Detect which cell encompasses the target text, then output its [X, Y] center coordinate. 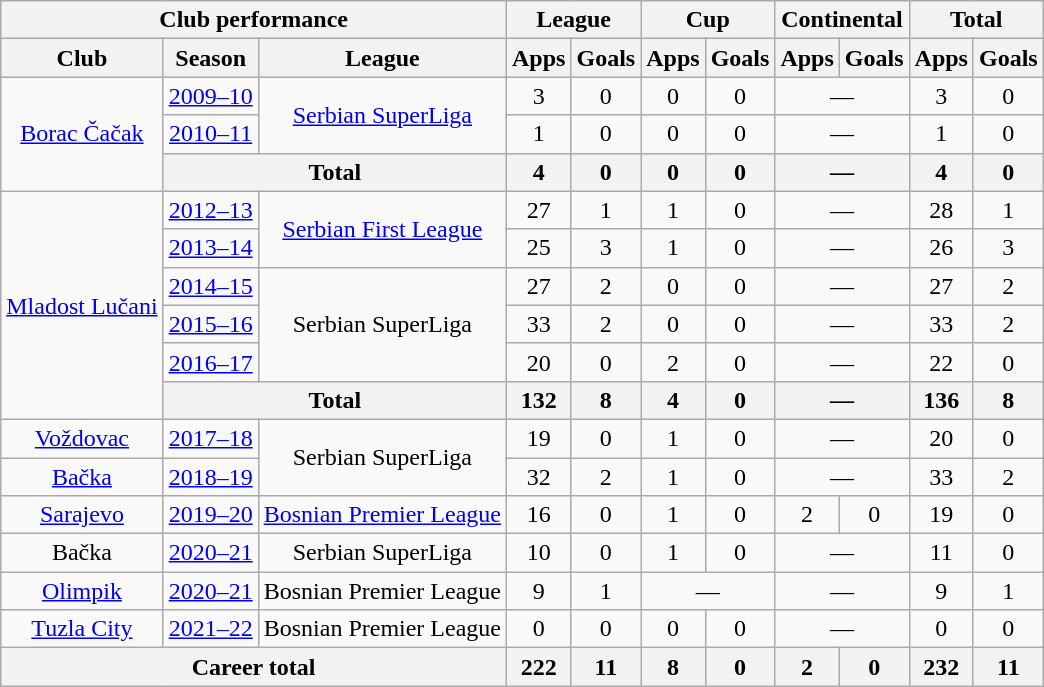
22 [941, 362]
Mladost Lučani [82, 305]
Cup [708, 20]
Club [82, 58]
Voždovac [82, 438]
26 [941, 248]
2009–10 [210, 96]
32 [539, 477]
25 [539, 248]
Tuzla City [82, 629]
2019–20 [210, 515]
Career total [254, 667]
2018–19 [210, 477]
Continental [842, 20]
16 [539, 515]
2012–13 [210, 210]
Borac Čačak [82, 134]
2014–15 [210, 286]
2016–17 [210, 362]
136 [941, 400]
2015–16 [210, 324]
Serbian First League [382, 229]
232 [941, 667]
Sarajevo [82, 515]
Club performance [254, 20]
2013–14 [210, 248]
28 [941, 210]
132 [539, 400]
Olimpik [82, 591]
2021–22 [210, 629]
2010–11 [210, 134]
10 [539, 553]
Season [210, 58]
222 [539, 667]
2017–18 [210, 438]
